From the cell containing the given text, extract its center point as [x, y] coordinate. 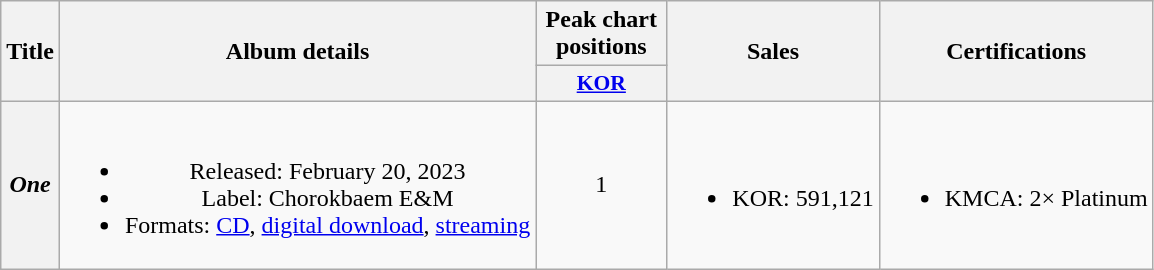
Peak chart positions [602, 34]
Sales [773, 52]
1 [602, 184]
KOR [602, 84]
One [30, 184]
Certifications [1016, 52]
Released: February 20, 2023Label: Chorokbaem E&MFormats: CD, digital download, streaming [297, 184]
KMCA: 2× Platinum [1016, 184]
Album details [297, 52]
Title [30, 52]
KOR: 591,121 [773, 184]
